Extract the (x, y) coordinate from the center of the cell holding the provided text.  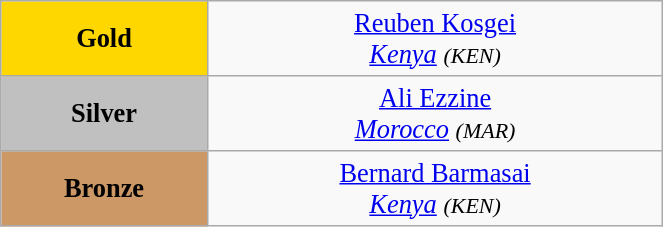
Silver (104, 112)
Ali EzzineMorocco (MAR) (435, 112)
Bronze (104, 188)
Gold (104, 38)
Reuben KosgeiKenya (KEN) (435, 38)
Bernard BarmasaiKenya (KEN) (435, 188)
